Find where the given text appears and provide that cell's center as (X, Y) coordinate. 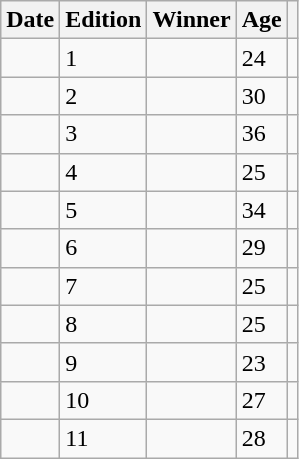
Date (30, 20)
23 (262, 362)
Winner (192, 20)
24 (262, 58)
Age (262, 20)
7 (104, 286)
29 (262, 248)
1 (104, 58)
3 (104, 134)
9 (104, 362)
27 (262, 400)
4 (104, 172)
34 (262, 210)
28 (262, 438)
8 (104, 324)
5 (104, 210)
Edition (104, 20)
2 (104, 96)
30 (262, 96)
6 (104, 248)
11 (104, 438)
36 (262, 134)
10 (104, 400)
